Locate the cell with the specified text and output its [x, y] center coordinate. 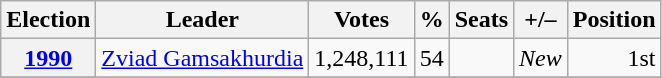
Seats [481, 20]
1st [614, 58]
Position [614, 20]
Leader [202, 20]
1990 [48, 58]
Zviad Gamsakhurdia [202, 58]
New [541, 58]
+/– [541, 20]
Votes [362, 20]
% [432, 20]
Election [48, 20]
54 [432, 58]
1,248,111 [362, 58]
